For the text-containing cell, return its midpoint in [x, y] coordinate format. 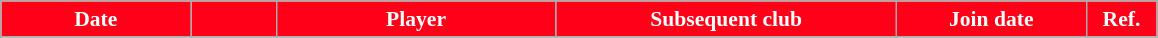
Subsequent club [726, 19]
Date [96, 19]
Join date [991, 19]
Player [416, 19]
Ref. [1121, 19]
